Detect which cell encompasses the target text, then output its [x, y] center coordinate. 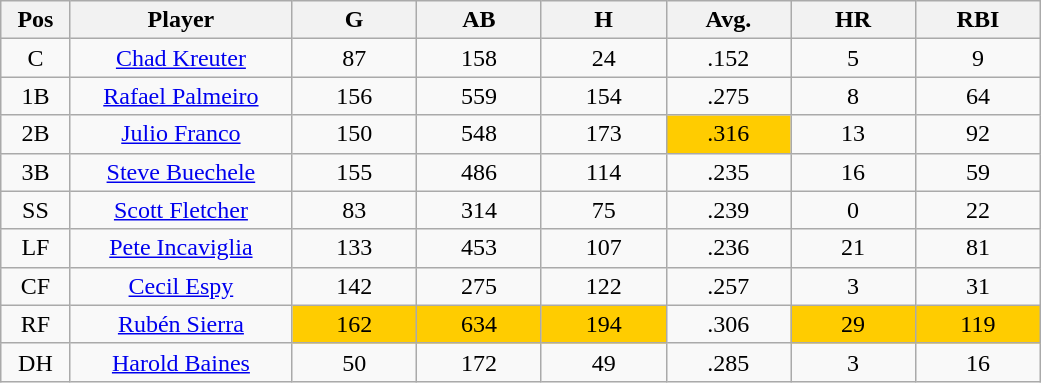
31 [978, 286]
.306 [728, 324]
Pos [36, 20]
HR [854, 20]
22 [978, 210]
75 [604, 210]
83 [354, 210]
1B [36, 96]
SS [36, 210]
634 [480, 324]
9 [978, 58]
114 [604, 172]
.239 [728, 210]
59 [978, 172]
13 [854, 134]
29 [854, 324]
150 [354, 134]
194 [604, 324]
142 [354, 286]
64 [978, 96]
.236 [728, 248]
548 [480, 134]
3B [36, 172]
Harold Baines [181, 362]
275 [480, 286]
162 [354, 324]
AB [480, 20]
8 [854, 96]
154 [604, 96]
.257 [728, 286]
Chad Kreuter [181, 58]
Scott Fletcher [181, 210]
486 [480, 172]
CF [36, 286]
0 [854, 210]
24 [604, 58]
92 [978, 134]
Cecil Espy [181, 286]
133 [354, 248]
5 [854, 58]
81 [978, 248]
158 [480, 58]
RBI [978, 20]
.235 [728, 172]
.285 [728, 362]
119 [978, 324]
.316 [728, 134]
Pete Incaviglia [181, 248]
G [354, 20]
559 [480, 96]
.152 [728, 58]
122 [604, 286]
Avg. [728, 20]
LF [36, 248]
Rubén Sierra [181, 324]
107 [604, 248]
87 [354, 58]
DH [36, 362]
453 [480, 248]
C [36, 58]
155 [354, 172]
21 [854, 248]
RF [36, 324]
Steve Buechele [181, 172]
Julio Franco [181, 134]
172 [480, 362]
314 [480, 210]
.275 [728, 96]
173 [604, 134]
Rafael Palmeiro [181, 96]
49 [604, 362]
2B [36, 134]
156 [354, 96]
H [604, 20]
Player [181, 20]
50 [354, 362]
